Return the (x, y) coordinate for the center point of the cell that contains the specified text.  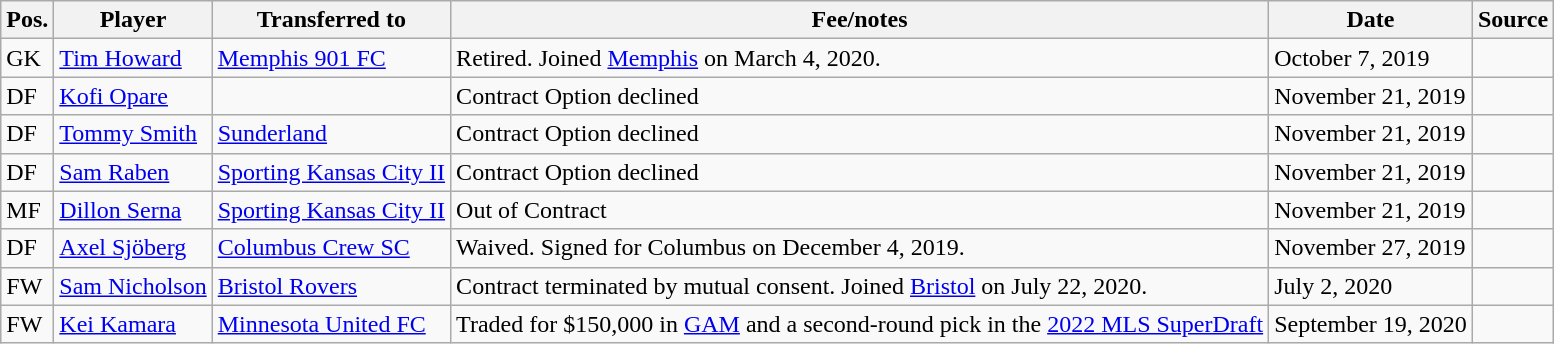
Transferred to (331, 20)
Traded for $150,000 in GAM and a second-round pick in the 2022 MLS SuperDraft (860, 324)
Player (133, 20)
Tommy Smith (133, 134)
Sunderland (331, 134)
Dillon Serna (133, 210)
Waived. Signed for Columbus on December 4, 2019. (860, 248)
GK (28, 58)
Memphis 901 FC (331, 58)
Contract terminated by mutual consent. Joined Bristol on July 22, 2020. (860, 286)
Columbus Crew SC (331, 248)
Sam Nicholson (133, 286)
Minnesota United FC (331, 324)
Out of Contract (860, 210)
November 27, 2019 (1371, 248)
Kei Kamara (133, 324)
Axel Sjöberg (133, 248)
Source (1512, 20)
Fee/notes (860, 20)
October 7, 2019 (1371, 58)
MF (28, 210)
Tim Howard (133, 58)
Sam Raben (133, 172)
Kofi Opare (133, 96)
Retired. Joined Memphis on March 4, 2020. (860, 58)
July 2, 2020 (1371, 286)
Pos. (28, 20)
Date (1371, 20)
Bristol Rovers (331, 286)
September 19, 2020 (1371, 324)
